Scan for the cell matching the given text and deliver its [x, y] coordinate at center. 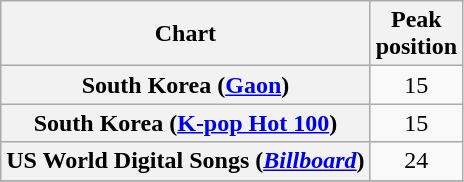
South Korea (K-pop Hot 100) [186, 123]
24 [416, 161]
US World Digital Songs (Billboard) [186, 161]
Peakposition [416, 34]
South Korea (Gaon) [186, 85]
Chart [186, 34]
